Scan for the cell matching the given text and deliver its [x, y] coordinate at center. 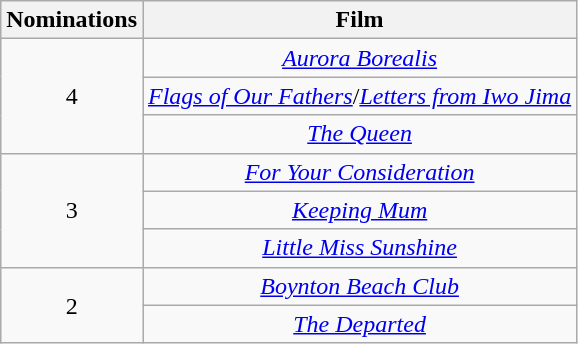
For Your Consideration [359, 172]
Aurora Borealis [359, 58]
Keeping Mum [359, 210]
Flags of Our Fathers/Letters from Iwo Jima [359, 96]
The Departed [359, 324]
Nominations [72, 20]
Film [359, 20]
3 [72, 210]
2 [72, 305]
Little Miss Sunshine [359, 248]
The Queen [359, 134]
4 [72, 96]
Boynton Beach Club [359, 286]
